Detect which cell encompasses the target text, then output its [X, Y] center coordinate. 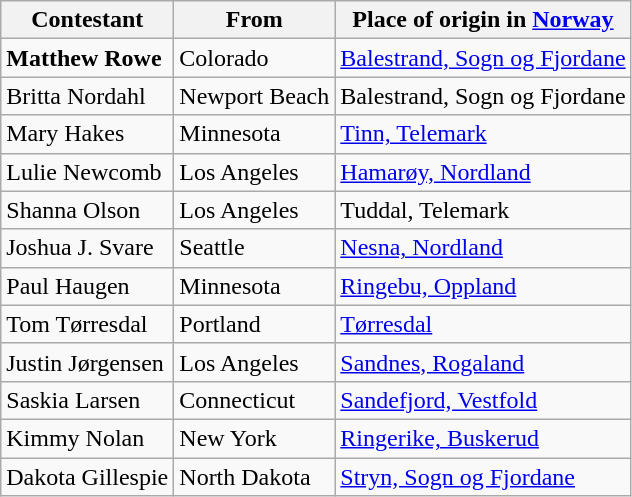
Portland [254, 324]
Ringerike, Buskerud [483, 438]
Britta Nordahl [88, 96]
Colorado [254, 58]
Kimmy Nolan [88, 438]
Place of origin in Norway [483, 20]
Sandefjord, Vestfold [483, 400]
Tuddal, Telemark [483, 210]
Nesna, Nordland [483, 248]
Paul Haugen [88, 286]
Newport Beach [254, 96]
Stryn, Sogn og Fjordane [483, 477]
Connecticut [254, 400]
Shanna Olson [88, 210]
Tom Tørresdal [88, 324]
Saskia Larsen [88, 400]
Matthew Rowe [88, 58]
Dakota Gillespie [88, 477]
Joshua J. Svare [88, 248]
Sandnes, Rogaland [483, 362]
Lulie Newcomb [88, 172]
Hamarøy, Nordland [483, 172]
Contestant [88, 20]
Justin Jørgensen [88, 362]
Seattle [254, 248]
Ringebu, Oppland [483, 286]
From [254, 20]
North Dakota [254, 477]
Tørresdal [483, 324]
Mary Hakes [88, 134]
Tinn, Telemark [483, 134]
New York [254, 438]
